Detect which cell encompasses the target text, then output its (X, Y) center coordinate. 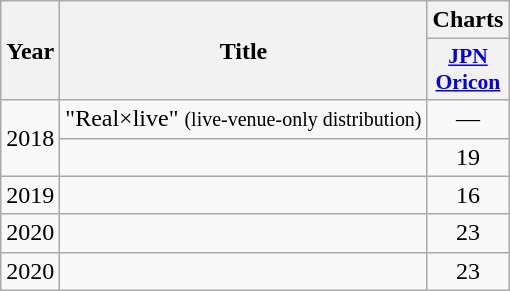
2018 (30, 138)
JPNOricon (468, 70)
"Real×live" (live-venue-only distribution) (244, 119)
— (468, 119)
2019 (30, 195)
16 (468, 195)
Charts (468, 20)
Year (30, 50)
19 (468, 157)
Title (244, 50)
